Pinpoint the cell where the given text exists, returning its (x, y) midpoint coordinate. 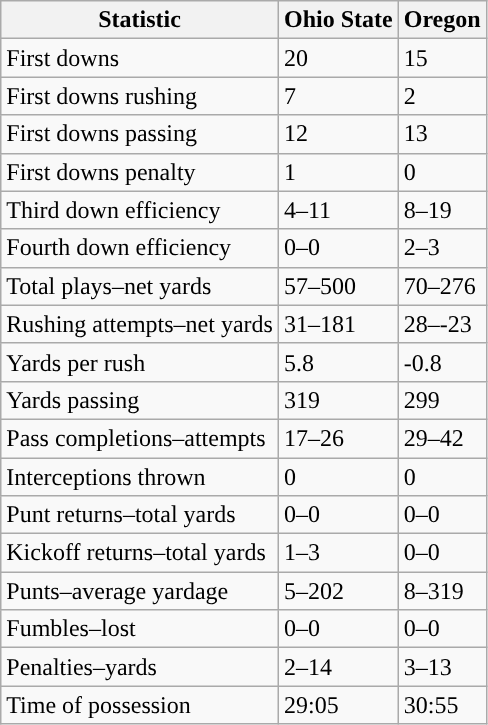
7 (338, 96)
29:05 (338, 705)
Interceptions thrown (140, 477)
Oregon (442, 20)
8–19 (442, 210)
4–11 (338, 210)
Statistic (140, 20)
299 (442, 400)
13 (442, 134)
Punts–average yardage (140, 591)
28–-23 (442, 324)
First downs rushing (140, 96)
30:55 (442, 705)
1–3 (338, 553)
Third down efficiency (140, 210)
57–500 (338, 286)
29–42 (442, 438)
8–319 (442, 591)
Fourth down efficiency (140, 248)
Pass completions–attempts (140, 438)
20 (338, 58)
First downs (140, 58)
12 (338, 134)
Yards passing (140, 400)
Time of possession (140, 705)
319 (338, 400)
1 (338, 172)
31–181 (338, 324)
Total plays–net yards (140, 286)
Punt returns–total yards (140, 515)
15 (442, 58)
First downs passing (140, 134)
Yards per rush (140, 362)
17–26 (338, 438)
2 (442, 96)
Ohio State (338, 20)
2–14 (338, 667)
3–13 (442, 667)
Rushing attempts–net yards (140, 324)
2–3 (442, 248)
Kickoff returns–total yards (140, 553)
5.8 (338, 362)
First downs penalty (140, 172)
70–276 (442, 286)
Fumbles–lost (140, 629)
5–202 (338, 591)
-0.8 (442, 362)
Penalties–yards (140, 667)
